Locate the cell with the specified text and output its [x, y] center coordinate. 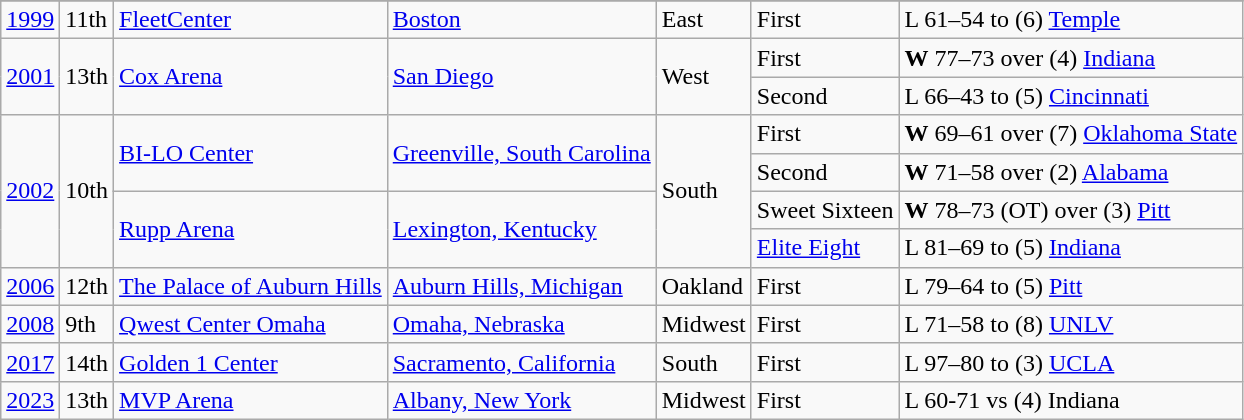
Oakland [704, 286]
Rupp Arena [251, 229]
Golden 1 Center [251, 362]
1999 [30, 20]
Qwest Center Omaha [251, 324]
L 66–43 to (5) Cincinnati [1071, 96]
2002 [30, 191]
W 69–61 over (7) Oklahoma State [1071, 134]
12th [87, 286]
14th [87, 362]
L 61–54 to (6) Temple [1071, 20]
L 60-71 vs (4) Indiana [1071, 400]
San Diego [522, 77]
2001 [30, 77]
10th [87, 191]
Lexington, Kentucky [522, 229]
BI-LO Center [251, 153]
Elite Eight [825, 248]
2023 [30, 400]
L 97–80 to (3) UCLA [1071, 362]
Albany, New York [522, 400]
Auburn Hills, Michigan [522, 286]
W 71–58 over (2) Alabama [1071, 172]
Omaha, Nebraska [522, 324]
MVP Arena [251, 400]
FleetCenter [251, 20]
2017 [30, 362]
Cox Arena [251, 77]
W 77–73 over (4) Indiana [1071, 58]
9th [87, 324]
L 81–69 to (5) Indiana [1071, 248]
Sweet Sixteen [825, 210]
Sacramento, California [522, 362]
Greenville, South Carolina [522, 153]
W 78–73 (OT) over (3) Pitt [1071, 210]
L 79–64 to (5) Pitt [1071, 286]
11th [87, 20]
2008 [30, 324]
West [704, 77]
2006 [30, 286]
The Palace of Auburn Hills [251, 286]
Boston [522, 20]
L 71–58 to (8) UNLV [1071, 324]
East [704, 20]
